Return (x, y) of the center of cell containing provided text 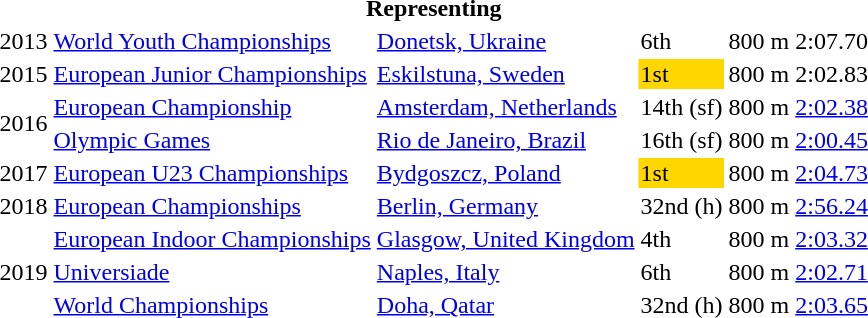
Olympic Games (212, 140)
European Championship (212, 107)
Rio de Janeiro, Brazil (506, 140)
Bydgoszcz, Poland (506, 173)
Amsterdam, Netherlands (506, 107)
European U23 Championships (212, 173)
Glasgow, United Kingdom (506, 239)
Berlin, Germany (506, 206)
16th (sf) (682, 140)
Naples, Italy (506, 272)
European Championships (212, 206)
World Youth Championships (212, 41)
European Junior Championships (212, 74)
Donetsk, Ukraine (506, 41)
Eskilstuna, Sweden (506, 74)
14th (sf) (682, 107)
European Indoor Championships (212, 239)
4th (682, 239)
32nd (h) (682, 206)
Universiade (212, 272)
